Scan for the cell matching the given text and deliver its (x, y) coordinate at center. 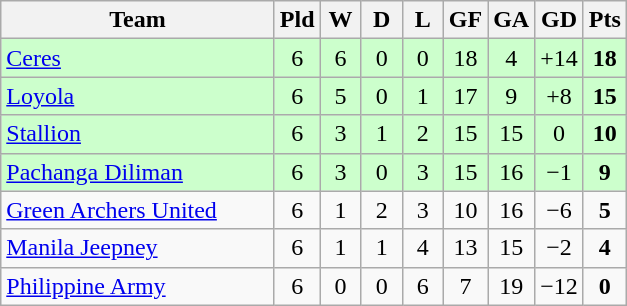
+8 (560, 96)
−6 (560, 210)
19 (512, 286)
GF (465, 20)
Stallion (138, 134)
Pld (297, 20)
Manila Jeepney (138, 248)
Philippine Army (138, 286)
D (382, 20)
Pachanga Diliman (138, 172)
L (422, 20)
7 (465, 286)
−1 (560, 172)
Team (138, 20)
13 (465, 248)
GA (512, 20)
Loyola (138, 96)
+14 (560, 58)
W (340, 20)
17 (465, 96)
Pts (604, 20)
GD (560, 20)
Green Archers United (138, 210)
Ceres (138, 58)
−12 (560, 286)
−2 (560, 248)
